Find where the given text appears and provide that cell's center as [X, Y] coordinate. 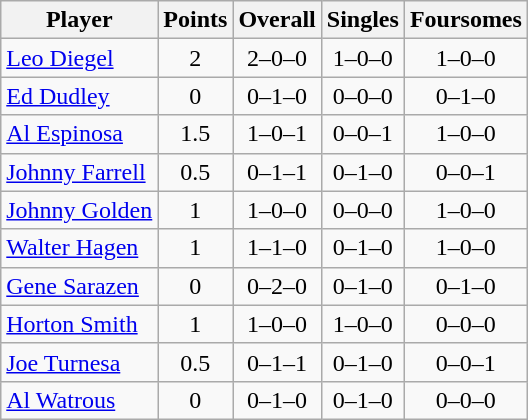
Overall [277, 20]
Walter Hagen [80, 248]
Al Espinosa [80, 134]
1–0–1 [277, 134]
1–1–0 [277, 248]
Singles [362, 20]
Horton Smith [80, 324]
Leo Diegel [80, 58]
Ed Dudley [80, 96]
Johnny Farrell [80, 172]
Points [196, 20]
Joe Turnesa [80, 362]
2 [196, 58]
Gene Sarazen [80, 286]
Johnny Golden [80, 210]
Player [80, 20]
0–2–0 [277, 286]
1.5 [196, 134]
Al Watrous [80, 400]
Foursomes [466, 20]
2–0–0 [277, 58]
